Output the (x, y) coordinate of the center of the cell containing the given text.  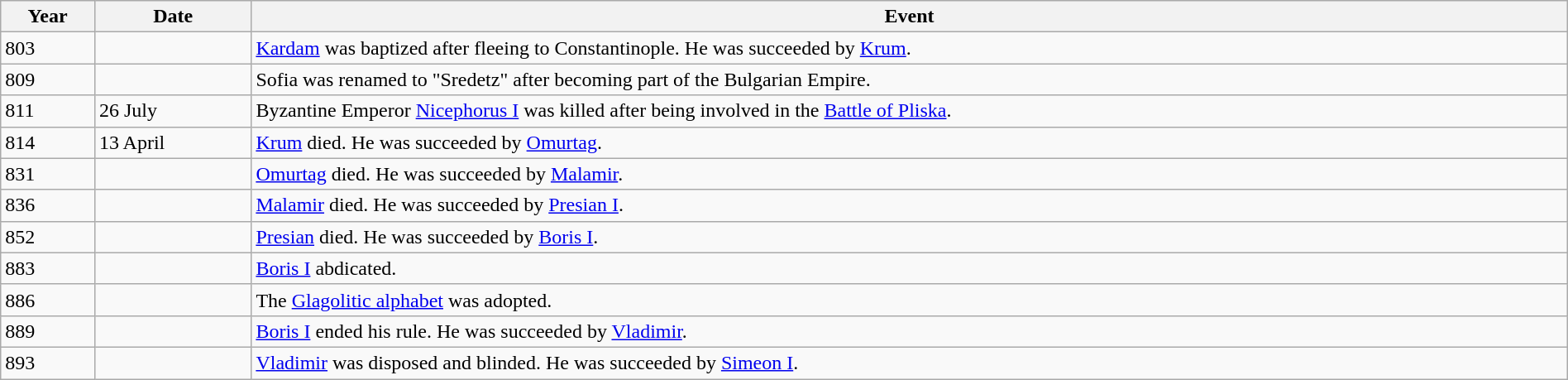
883 (48, 268)
Boris I abdicated. (910, 268)
26 July (172, 111)
Vladimir was disposed and blinded. He was succeeded by Simeon I. (910, 363)
811 (48, 111)
Year (48, 17)
831 (48, 174)
Malamir died. He was succeeded by Presian I. (910, 205)
886 (48, 300)
852 (48, 237)
Byzantine Emperor Nicephorus I was killed after being involved in the Battle of Pliska. (910, 111)
893 (48, 363)
Omurtag died. He was succeeded by Malamir. (910, 174)
Date (172, 17)
13 April (172, 142)
Krum died. He was succeeded by Omurtag. (910, 142)
814 (48, 142)
Sofia was renamed to "Sredetz" after becoming part of the Bulgarian Empire. (910, 79)
Event (910, 17)
Kardam was baptized after fleeing to Constantinople. He was succeeded by Krum. (910, 48)
Presian died. He was succeeded by Boris I. (910, 237)
Boris I ended his rule. He was succeeded by Vladimir. (910, 331)
The Glagolitic alphabet was adopted. (910, 300)
809 (48, 79)
803 (48, 48)
836 (48, 205)
889 (48, 331)
